Pinpoint the cell where the given text exists, returning its [X, Y] midpoint coordinate. 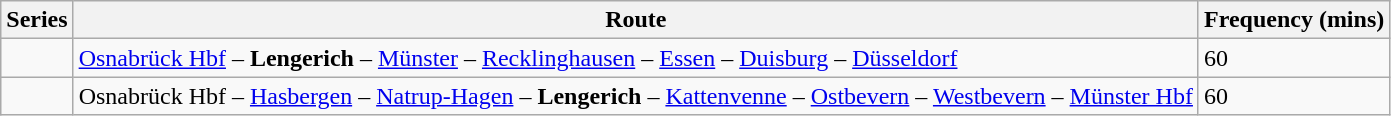
Osnabrück Hbf – Hasbergen – Natrup-Hagen – Lengerich – Kattenvenne – Ostbevern – Westbevern – Münster Hbf [636, 96]
Series [37, 20]
Route [636, 20]
Frequency (mins) [1294, 20]
Osnabrück Hbf – Lengerich – Münster – Recklinghausen – Essen – Duisburg – Düsseldorf [636, 58]
